For the text-containing cell, return its midpoint in (X, Y) coordinate format. 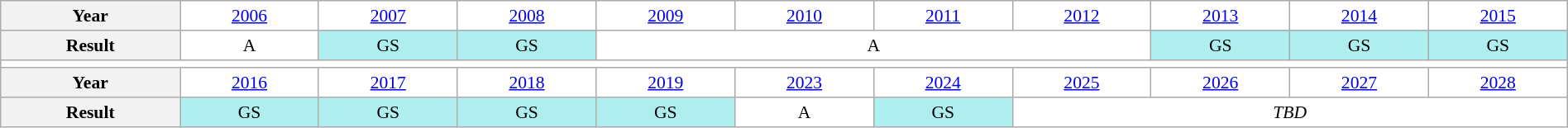
2007 (388, 16)
2016 (250, 83)
2019 (666, 83)
2027 (1360, 83)
TBD (1290, 112)
2017 (388, 83)
2015 (1498, 16)
2026 (1221, 83)
2012 (1082, 16)
2028 (1498, 83)
2013 (1221, 16)
2008 (527, 16)
2011 (943, 16)
2009 (666, 16)
2010 (805, 16)
2006 (250, 16)
2014 (1360, 16)
2023 (805, 83)
2018 (527, 83)
2025 (1082, 83)
2024 (943, 83)
